Output the (x, y) coordinate of the center of the cell containing the given text.  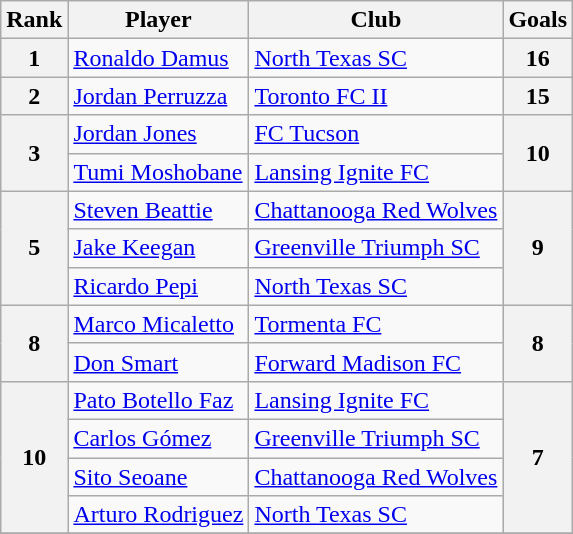
Jordan Perruzza (158, 96)
15 (538, 96)
3 (34, 153)
FC Tucson (376, 134)
16 (538, 58)
9 (538, 248)
1 (34, 58)
Tumi Moshobane (158, 172)
Forward Madison FC (376, 362)
Jake Keegan (158, 248)
Player (158, 20)
Goals (538, 20)
Marco Micaletto (158, 324)
Club (376, 20)
Ronaldo Damus (158, 58)
Steven Beattie (158, 210)
Sito Seoane (158, 477)
Arturo Rodriguez (158, 515)
5 (34, 248)
7 (538, 457)
Pato Botello Faz (158, 400)
Don Smart (158, 362)
Rank (34, 20)
Ricardo Pepi (158, 286)
Jordan Jones (158, 134)
Tormenta FC (376, 324)
2 (34, 96)
Toronto FC II (376, 96)
Carlos Gómez (158, 438)
